Pinpoint the cell where the given text exists, returning its (X, Y) midpoint coordinate. 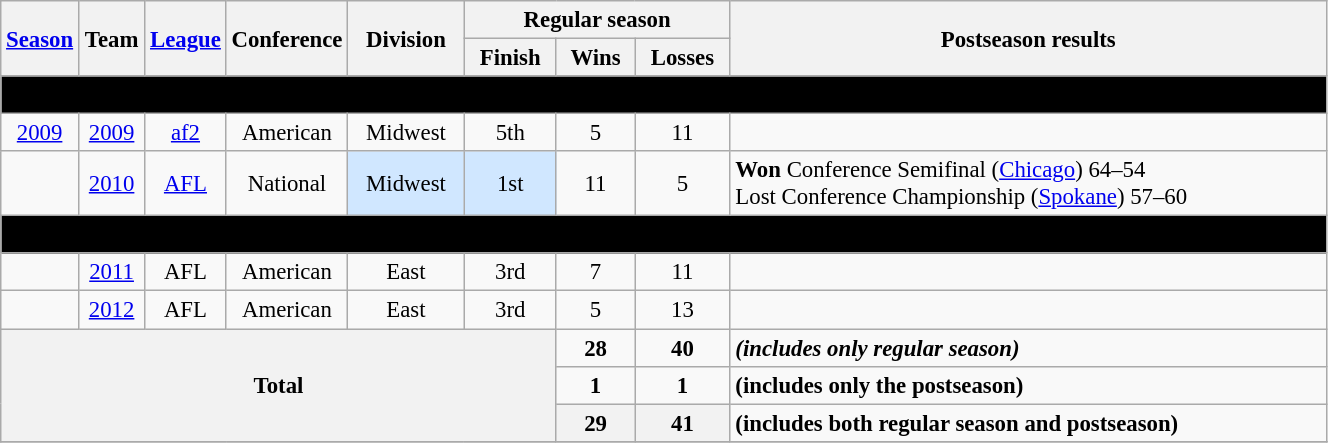
Milwaukee Iron (664, 95)
National (287, 184)
2012 (111, 310)
Postseason results (1028, 38)
Team (111, 38)
Regular season (597, 20)
(includes only regular season) (1028, 348)
28 (595, 348)
13 (682, 310)
29 (595, 423)
Losses (682, 58)
(includes only the postseason) (1028, 385)
Won Conference Semifinal (Chicago) 64–54 Lost Conference Championship (Spokane) 57–60 (1028, 184)
Milwaukee Mustangs (664, 235)
(includes both regular season and postseason) (1028, 423)
Season (40, 38)
Conference (287, 38)
40 (682, 348)
Total (279, 386)
Division (406, 38)
41 (682, 423)
Wins (595, 58)
5th (510, 133)
2011 (111, 273)
7 (595, 273)
League (186, 38)
2010 (111, 184)
Finish (510, 58)
1st (510, 184)
af2 (186, 133)
